Scan for the cell matching the given text and deliver its (x, y) coordinate at center. 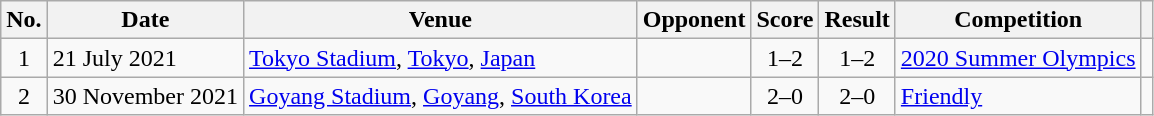
21 July 2021 (145, 58)
No. (24, 20)
2020 Summer Olympics (1018, 58)
30 November 2021 (145, 96)
1 (24, 58)
Competition (1018, 20)
Date (145, 20)
Opponent (694, 20)
Score (785, 20)
2 (24, 96)
Tokyo Stadium, Tokyo, Japan (441, 58)
Venue (441, 20)
Result (857, 20)
Goyang Stadium, Goyang, South Korea (441, 96)
Friendly (1018, 96)
